Determine the (X, Y) coordinate at the center of the cell enclosing the given text.  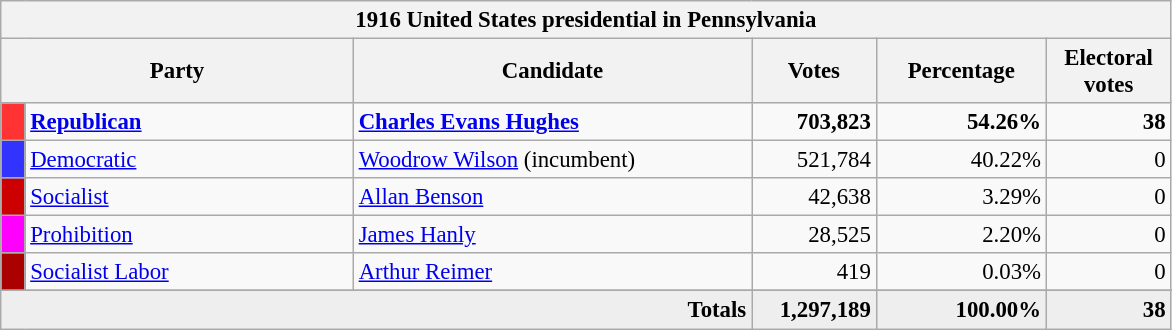
Republican (189, 122)
Electoral votes (1108, 72)
Socialist (189, 197)
419 (814, 273)
Candidate (552, 72)
42,638 (814, 197)
3.29% (961, 197)
Votes (814, 72)
40.22% (961, 160)
521,784 (814, 160)
54.26% (961, 122)
Allan Benson (552, 197)
Socialist Labor (189, 273)
Woodrow Wilson (incumbent) (552, 160)
100.00% (961, 310)
1916 United States presidential in Pennsylvania (586, 20)
Totals (376, 310)
James Hanly (552, 235)
2.20% (961, 235)
Arthur Reimer (552, 273)
Prohibition (189, 235)
28,525 (814, 235)
703,823 (814, 122)
Democratic (189, 160)
1,297,189 (814, 310)
Party (178, 72)
Charles Evans Hughes (552, 122)
Percentage (961, 72)
0.03% (961, 273)
